Output the [X, Y] coordinate of the center of the cell containing the given text.  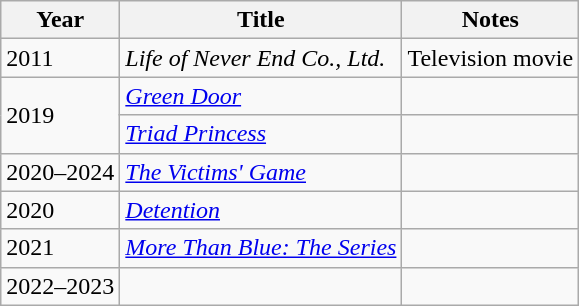
Television movie [490, 58]
2020–2024 [60, 172]
Title [261, 20]
Notes [490, 20]
The Victims' Game [261, 172]
Life of Never End Co., Ltd. [261, 58]
2021 [60, 248]
Detention [261, 210]
2022–2023 [60, 286]
Triad Princess [261, 134]
2020 [60, 210]
2011 [60, 58]
2019 [60, 115]
Year [60, 20]
Green Door [261, 96]
More Than Blue: The Series [261, 248]
